Find where the given text appears and provide that cell's center as (x, y) coordinate. 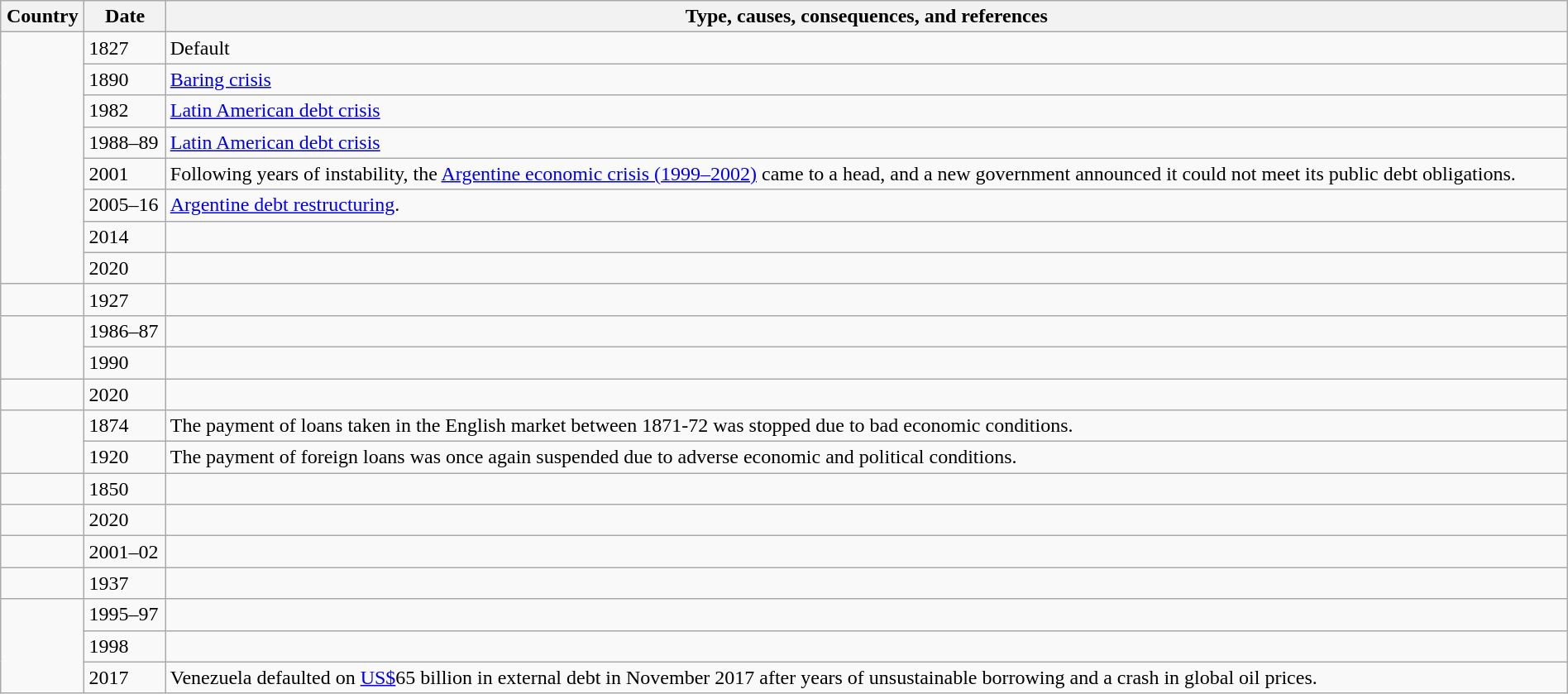
1920 (125, 457)
1927 (125, 299)
Baring crisis (867, 79)
1890 (125, 79)
1982 (125, 111)
1988–89 (125, 142)
1990 (125, 362)
2001–02 (125, 552)
Venezuela defaulted on US$65 billion in external debt in November 2017 after years of unsustainable borrowing and a crash in global oil prices. (867, 677)
1874 (125, 426)
The payment of loans taken in the English market between 1871-72 was stopped due to bad economic conditions. (867, 426)
2001 (125, 174)
1986–87 (125, 331)
Date (125, 17)
2014 (125, 237)
Country (43, 17)
1850 (125, 489)
Type, causes, consequences, and references (867, 17)
1937 (125, 583)
Argentine debt restructuring. (867, 205)
1827 (125, 48)
Default (867, 48)
The payment of foreign loans was once again suspended due to adverse economic and political conditions. (867, 457)
2017 (125, 677)
2005–16 (125, 205)
1995–97 (125, 615)
1998 (125, 646)
